Detect which cell encompasses the target text, then output its [x, y] center coordinate. 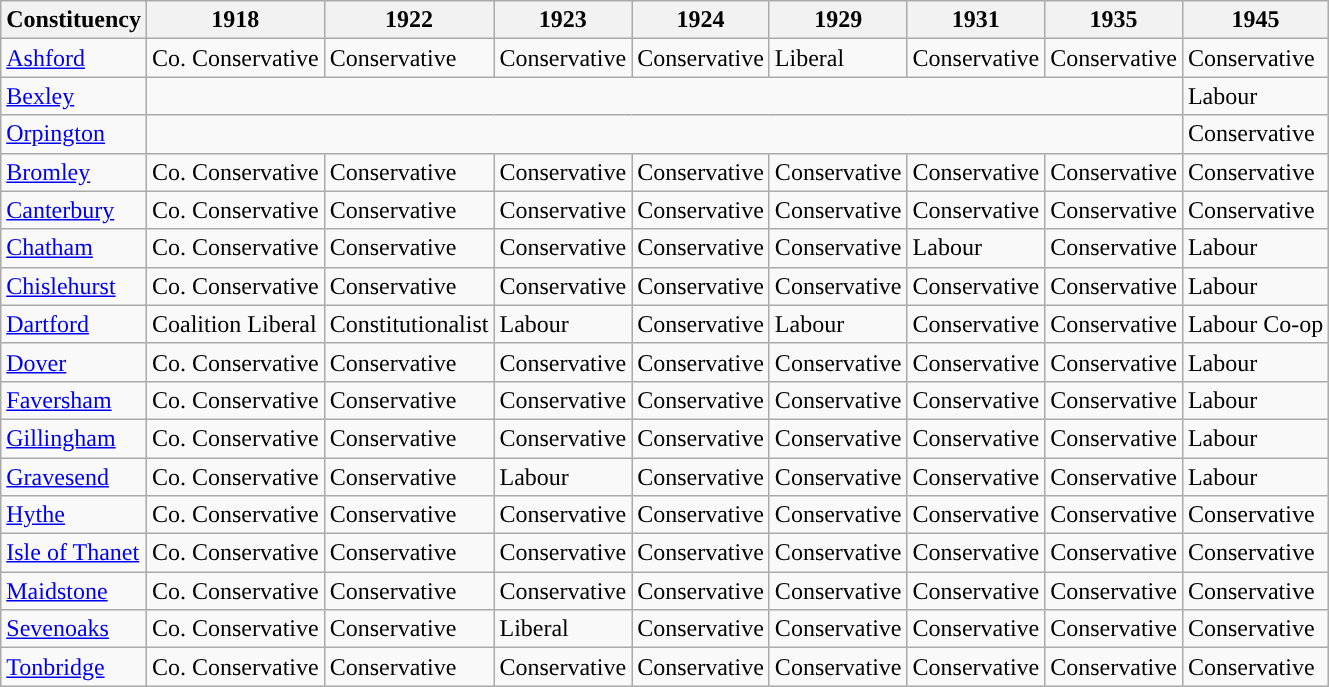
Constitutionalist [409, 324]
Canterbury [74, 210]
1931 [976, 20]
Tonbridge [74, 667]
1929 [838, 20]
Constituency [74, 20]
Hythe [74, 515]
Gillingham [74, 438]
Ashford [74, 58]
Bexley [74, 96]
1924 [701, 20]
Labour Co-op [1255, 324]
Dover [74, 362]
1923 [563, 20]
Coalition Liberal [235, 324]
Dartford [74, 324]
1922 [409, 20]
1918 [235, 20]
Maidstone [74, 591]
1945 [1255, 20]
1935 [1114, 20]
Bromley [74, 172]
Orpington [74, 134]
Chislehurst [74, 286]
Sevenoaks [74, 629]
Gravesend [74, 477]
Faversham [74, 400]
Isle of Thanet [74, 553]
Chatham [74, 248]
